From the cell containing the given text, extract its center point as [x, y] coordinate. 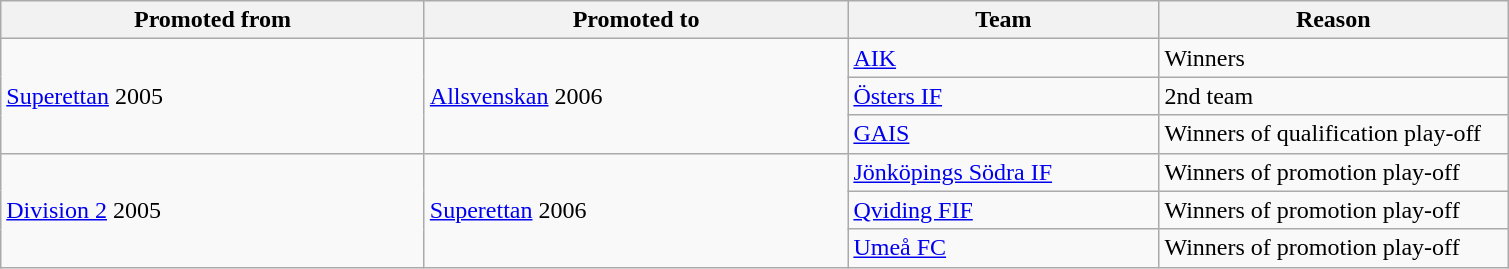
Reason [1334, 20]
Jönköpings Södra IF [1004, 172]
Umeå FC [1004, 248]
Östers IF [1004, 96]
Promoted from [213, 20]
AIK [1004, 58]
Team [1004, 20]
2nd team [1334, 96]
Division 2 2005 [213, 210]
Superettan 2006 [636, 210]
Qviding FIF [1004, 210]
GAIS [1004, 134]
Winners [1334, 58]
Winners of qualification play-off [1334, 134]
Allsvenskan 2006 [636, 96]
Superettan 2005 [213, 96]
Promoted to [636, 20]
